Pinpoint the cell where the given text exists, returning its (x, y) midpoint coordinate. 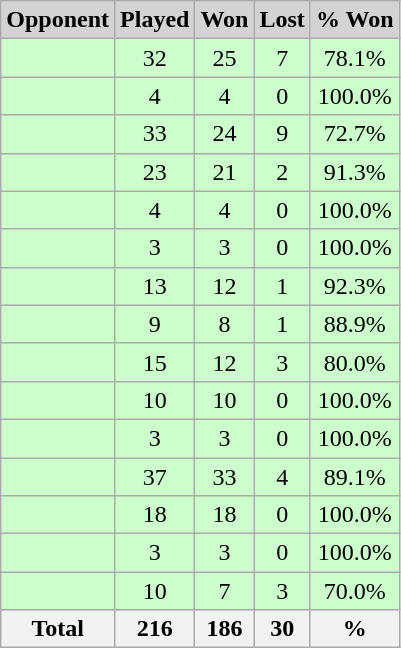
92.3% (354, 286)
8 (224, 324)
% Won (354, 20)
% (354, 629)
Won (224, 20)
37 (155, 477)
Lost (282, 20)
91.3% (354, 172)
70.0% (354, 591)
Opponent (58, 20)
Total (58, 629)
216 (155, 629)
23 (155, 172)
78.1% (354, 58)
30 (282, 629)
24 (224, 134)
15 (155, 362)
25 (224, 58)
Played (155, 20)
89.1% (354, 477)
13 (155, 286)
186 (224, 629)
21 (224, 172)
72.7% (354, 134)
80.0% (354, 362)
88.9% (354, 324)
32 (155, 58)
2 (282, 172)
